Detect which cell encompasses the target text, then output its (x, y) center coordinate. 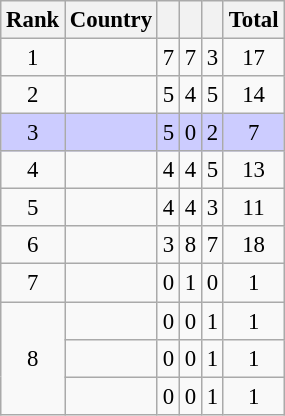
Country (112, 20)
11 (253, 208)
18 (253, 245)
Total (253, 20)
6 (33, 245)
17 (253, 58)
Rank (33, 20)
13 (253, 170)
14 (253, 95)
